Find where the given text appears and provide that cell's center as (x, y) coordinate. 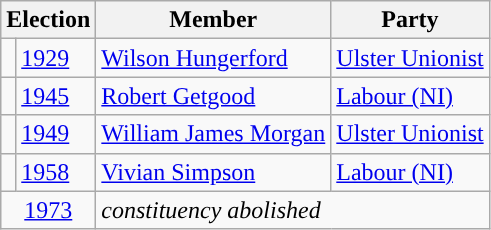
William James Morgan (214, 134)
1945 (56, 96)
Party (410, 20)
Wilson Hungerford (214, 58)
Member (214, 20)
constituency abolished (292, 210)
1949 (56, 134)
1958 (56, 172)
1973 (48, 210)
1929 (56, 58)
Election (48, 20)
Vivian Simpson (214, 172)
Robert Getgood (214, 96)
